For the text-containing cell, return its midpoint in [x, y] coordinate format. 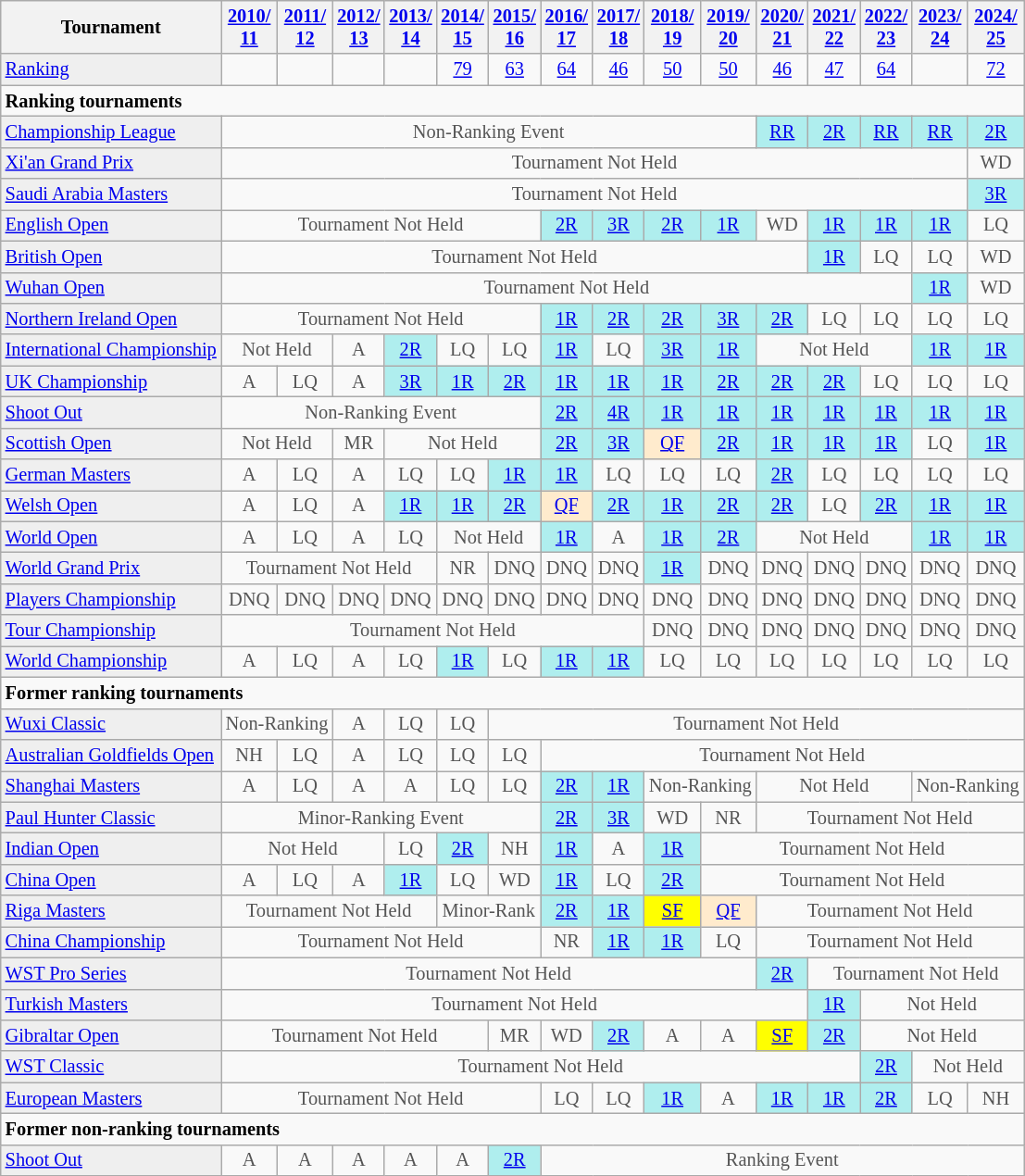
UK Championship [111, 382]
2010/11 [250, 27]
Wuxi Classic [111, 724]
English Open [111, 225]
World Open [111, 537]
British Open [111, 256]
World Grand Prix [111, 568]
Ranking tournaments [513, 101]
Northern Ireland Open [111, 319]
Indian Open [111, 848]
2023/24 [940, 27]
47 [834, 69]
Tournament [111, 27]
WST Classic [111, 1067]
Ranking Event [782, 1160]
International Championship [111, 350]
Scottish Open [111, 444]
4R [619, 412]
Riga Masters [111, 911]
2015/16 [515, 27]
Former non-ranking tournaments [513, 1129]
Saudi Arabia Masters [111, 194]
2024/25 [995, 27]
2011/12 [306, 27]
2018/19 [672, 27]
2014/15 [463, 27]
Australian Goldfields Open [111, 755]
2021/22 [834, 27]
Wuhan Open [111, 288]
2017/18 [619, 27]
2013/14 [410, 27]
72 [995, 69]
Paul Hunter Classic [111, 818]
2012/13 [358, 27]
2020/21 [782, 27]
Welsh Open [111, 506]
Former ranking tournaments [513, 693]
63 [515, 69]
World Championship [111, 661]
Championship League [111, 131]
Xi'an Grand Prix [111, 163]
Turkish Masters [111, 1005]
Ranking [111, 69]
Minor-Rank [489, 911]
China Championship [111, 942]
79 [463, 69]
German Masters [111, 475]
Players Championship [111, 599]
Tour Championship [111, 631]
Gibraltar Open [111, 1035]
Minor-Ranking Event [381, 818]
Shanghai Masters [111, 786]
European Masters [111, 1098]
2019/20 [728, 27]
2022/23 [886, 27]
2016/17 [567, 27]
WST Pro Series [111, 973]
China Open [111, 880]
